Return [X, Y] of the center of cell containing provided text 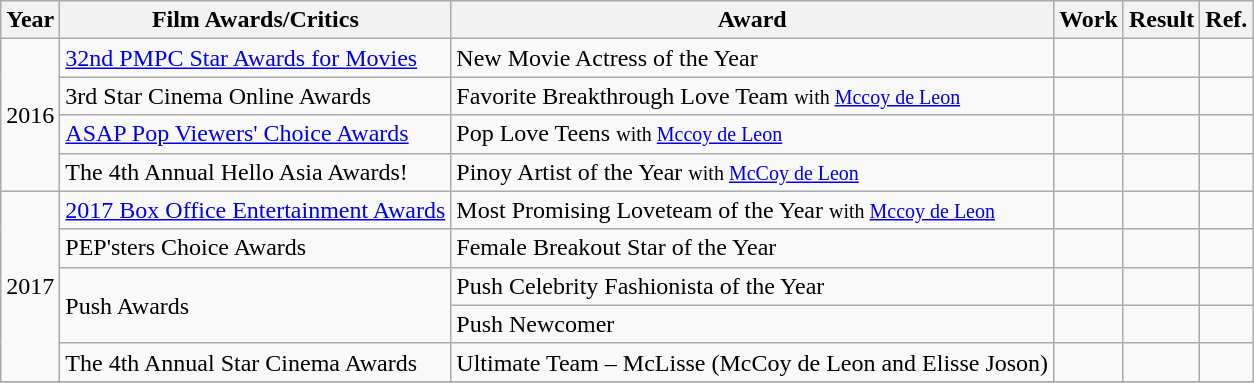
Work [1089, 20]
Push Newcomer [752, 324]
New Movie Actress of the Year [752, 58]
2017 [30, 286]
PEP'sters Choice Awards [256, 248]
ASAP Pop Viewers' Choice Awards [256, 134]
Ultimate Team – McLisse (McCoy de Leon and Elisse Joson) [752, 362]
2017 Box Office Entertainment Awards [256, 210]
Pop Love Teens with Mccoy de Leon [752, 134]
Female Breakout Star of the Year [752, 248]
2016 [30, 115]
The 4th Annual Star Cinema Awards [256, 362]
3rd Star Cinema Online Awards [256, 96]
Push Awards [256, 305]
Most Promising Loveteam of the Year with Mccoy de Leon [752, 210]
Favorite Breakthrough Love Team with Mccoy de Leon [752, 96]
Year [30, 20]
32nd PMPC Star Awards for Movies [256, 58]
Result [1161, 20]
Film Awards/Critics [256, 20]
Ref. [1226, 20]
Push Celebrity Fashionista of the Year [752, 286]
Pinoy Artist of the Year with McCoy de Leon [752, 172]
The 4th Annual Hello Asia Awards! [256, 172]
Award [752, 20]
